Provide the [X, Y] coordinate of the cell's center where the given text is located.  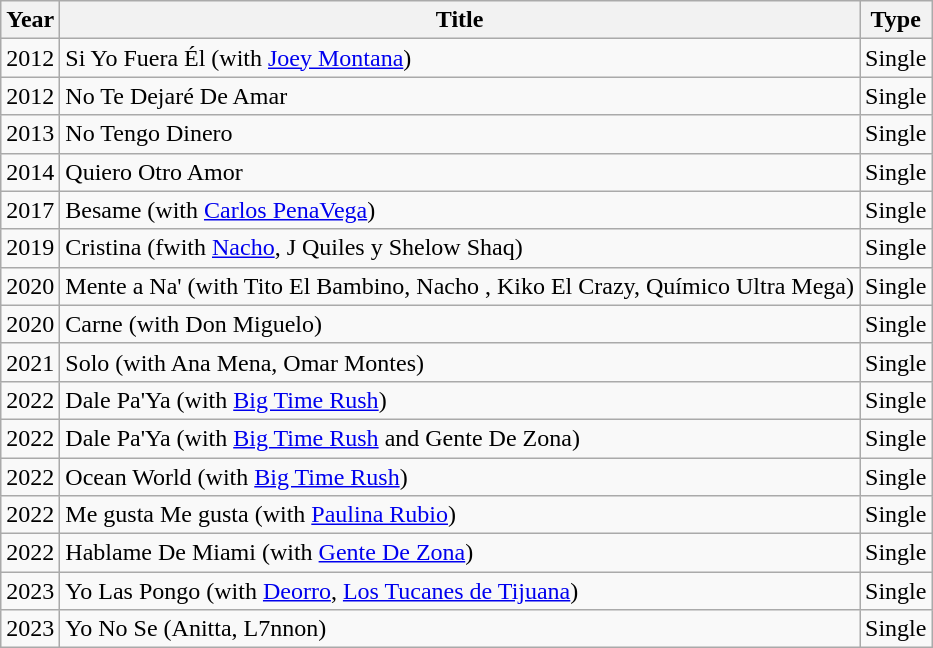
Ocean World (with Big Time Rush) [460, 477]
Dale Pa'Ya (with Big Time Rush and Gente De Zona) [460, 438]
Solo (with Ana Mena, Omar Montes) [460, 362]
Me gusta Me gusta (with Paulina Rubio) [460, 515]
Year [30, 20]
2014 [30, 172]
Cristina (fwith Nacho, J Quiles y Shelow Shaq) [460, 248]
Yo No Se (Anitta, L7nnon) [460, 629]
Carne (with Don Miguelo) [460, 324]
Quiero Otro Amor [460, 172]
Yo Las Pongo (with Deorro, Los Tucanes de Tijuana) [460, 591]
Si Yo Fuera Él (with Joey Montana) [460, 58]
No Te Dejaré De Amar [460, 96]
No Tengo Dinero [460, 134]
Mente a Na' (with Tito El Bambino, Nacho , Kiko El Crazy, Químico Ultra Mega) [460, 286]
2017 [30, 210]
2013 [30, 134]
Title [460, 20]
2021 [30, 362]
Dale Pa'Ya (with Big Time Rush) [460, 400]
Hablame De Miami (with Gente De Zona) [460, 553]
2019 [30, 248]
Besame (with Carlos PenaVega) [460, 210]
Type [896, 20]
